Scan for the cell matching the given text and deliver its (x, y) coordinate at center. 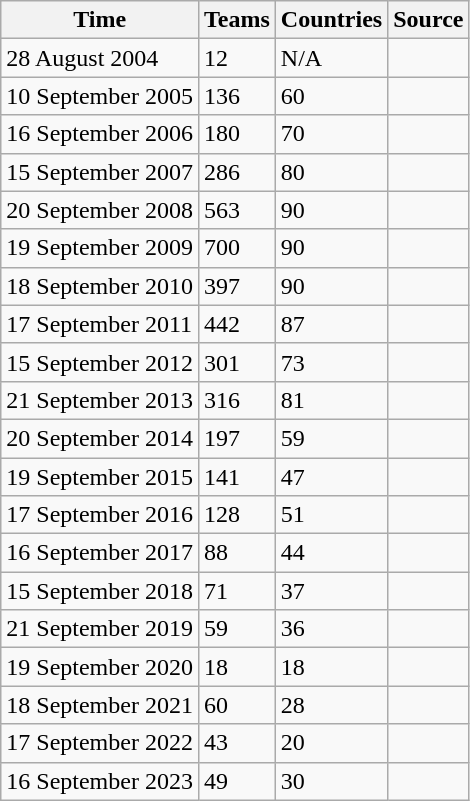
15 September 2012 (100, 362)
141 (236, 477)
51 (331, 515)
49 (236, 781)
36 (331, 629)
563 (236, 210)
80 (331, 172)
17 September 2022 (100, 743)
Source (428, 20)
47 (331, 477)
15 September 2007 (100, 172)
136 (236, 96)
316 (236, 400)
180 (236, 134)
16 September 2023 (100, 781)
21 September 2019 (100, 629)
28 (331, 705)
37 (331, 591)
20 (331, 743)
15 September 2018 (100, 591)
301 (236, 362)
87 (331, 324)
N/A (331, 58)
16 September 2006 (100, 134)
19 September 2009 (100, 248)
18 September 2010 (100, 286)
197 (236, 438)
73 (331, 362)
81 (331, 400)
71 (236, 591)
17 September 2011 (100, 324)
Time (100, 20)
Teams (236, 20)
28 August 2004 (100, 58)
19 September 2020 (100, 667)
17 September 2016 (100, 515)
16 September 2017 (100, 553)
700 (236, 248)
128 (236, 515)
10 September 2005 (100, 96)
12 (236, 58)
70 (331, 134)
43 (236, 743)
442 (236, 324)
397 (236, 286)
19 September 2015 (100, 477)
88 (236, 553)
20 September 2008 (100, 210)
Countries (331, 20)
30 (331, 781)
44 (331, 553)
20 September 2014 (100, 438)
286 (236, 172)
18 September 2021 (100, 705)
21 September 2013 (100, 400)
